Capture the cell that displays the provided text and extract its [X, Y] central coordinate. 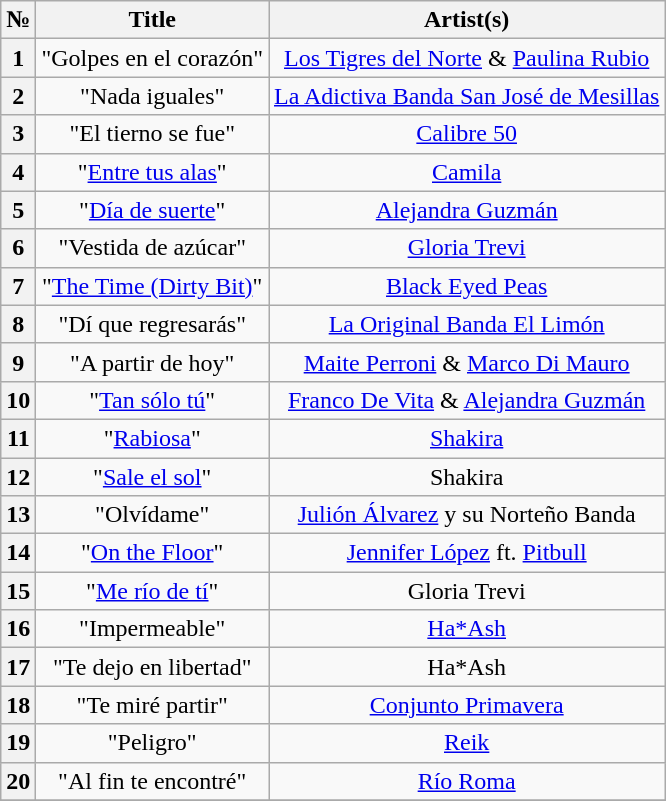
8 [18, 324]
Reik [466, 743]
Jennifer López ft. Pitbull [466, 553]
"El tierno se fue" [152, 134]
"Te dejo en libertad" [152, 667]
Conjunto Primavera [466, 705]
"Impermeable" [152, 629]
"Dí que regresarás" [152, 324]
Franco De Vita & Alejandra Guzmán [466, 400]
Río Roma [466, 781]
"Entre tus alas" [152, 172]
Maite Perroni & Marco Di Mauro [466, 362]
"On the Floor" [152, 553]
5 [18, 210]
13 [18, 515]
Title [152, 20]
"Olvídame" [152, 515]
17 [18, 667]
11 [18, 438]
16 [18, 629]
Julión Álvarez y su Norteño Banda [466, 515]
"Al fin te encontré" [152, 781]
La Adictiva Banda San José de Mesillas [466, 96]
"The Time (Dirty Bit)" [152, 286]
№ [18, 20]
4 [18, 172]
1 [18, 58]
"Golpes en el corazón" [152, 58]
"Tan sólo tú" [152, 400]
7 [18, 286]
6 [18, 248]
3 [18, 134]
Los Tigres del Norte & Paulina Rubio [466, 58]
Alejandra Guzmán [466, 210]
"Me río de tí" [152, 591]
15 [18, 591]
2 [18, 96]
10 [18, 400]
"Vestida de azúcar" [152, 248]
"Sale el sol" [152, 477]
19 [18, 743]
Artist(s) [466, 20]
"Nada iguales" [152, 96]
12 [18, 477]
"A partir de hoy" [152, 362]
Black Eyed Peas [466, 286]
La Original Banda El Limón [466, 324]
14 [18, 553]
"Peligro" [152, 743]
Camila [466, 172]
20 [18, 781]
18 [18, 705]
"Día de suerte" [152, 210]
Calibre 50 [466, 134]
"Te miré partir" [152, 705]
9 [18, 362]
"Rabiosa" [152, 438]
